From the cell containing the given text, extract its center point as (X, Y) coordinate. 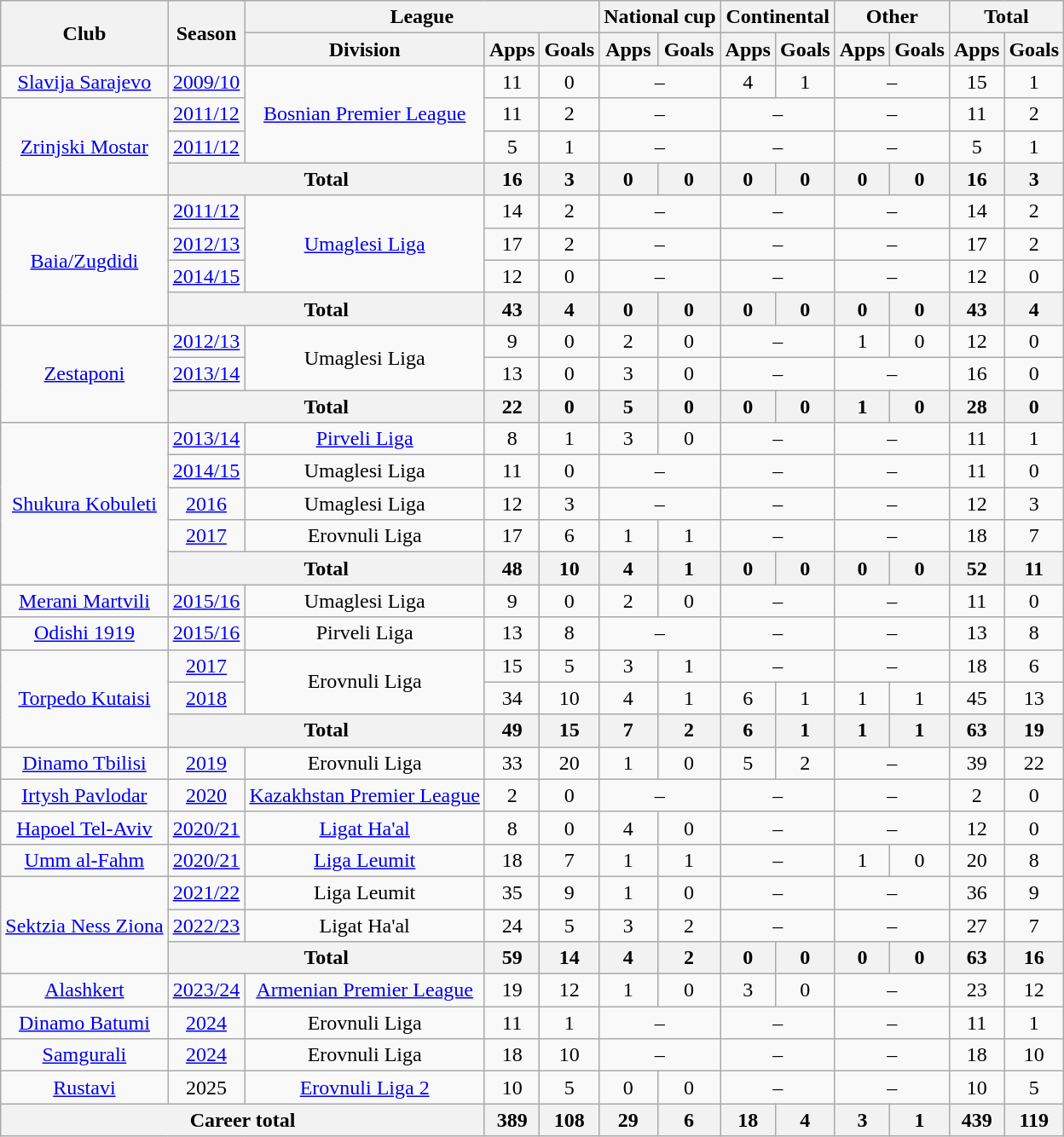
Sektzia Ness Ziona (84, 925)
36 (976, 892)
Zrinjski Mostar (84, 147)
389 (512, 1120)
Samgurali (84, 1055)
Rustavi (84, 1088)
Other (892, 17)
Armenian Premier League (365, 990)
Merani Martvili (84, 601)
119 (1034, 1120)
Umm al-Fahm (84, 860)
Odishi 1919 (84, 633)
Slavija Sarajevo (84, 82)
Alashkert (84, 990)
33 (512, 763)
Shukura Kobuleti (84, 504)
2023/24 (206, 990)
35 (512, 892)
2025 (206, 1088)
Kazakhstan Premier League (365, 795)
Baia/Zugdidi (84, 260)
24 (512, 925)
2018 (206, 698)
Division (365, 49)
Club (84, 33)
Erovnuli Liga 2 (365, 1088)
Career total (243, 1120)
Continental (778, 17)
23 (976, 990)
Irtysh Pavlodar (84, 795)
Dinamo Tbilisi (84, 763)
Zestaponi (84, 373)
National cup (660, 17)
Hapoel Tel-Aviv (84, 828)
48 (512, 568)
Torpedo Kutaisi (84, 698)
108 (570, 1120)
Bosnian Premier League (365, 114)
52 (976, 568)
2019 (206, 763)
49 (512, 730)
34 (512, 698)
2021/22 (206, 892)
45 (976, 698)
27 (976, 925)
2009/10 (206, 82)
2016 (206, 504)
39 (976, 763)
59 (512, 958)
439 (976, 1120)
Dinamo Batumi (84, 1023)
2022/23 (206, 925)
Season (206, 33)
2020 (206, 795)
28 (976, 407)
League (422, 17)
29 (628, 1120)
